From the cell containing the given text, extract its center point as (x, y) coordinate. 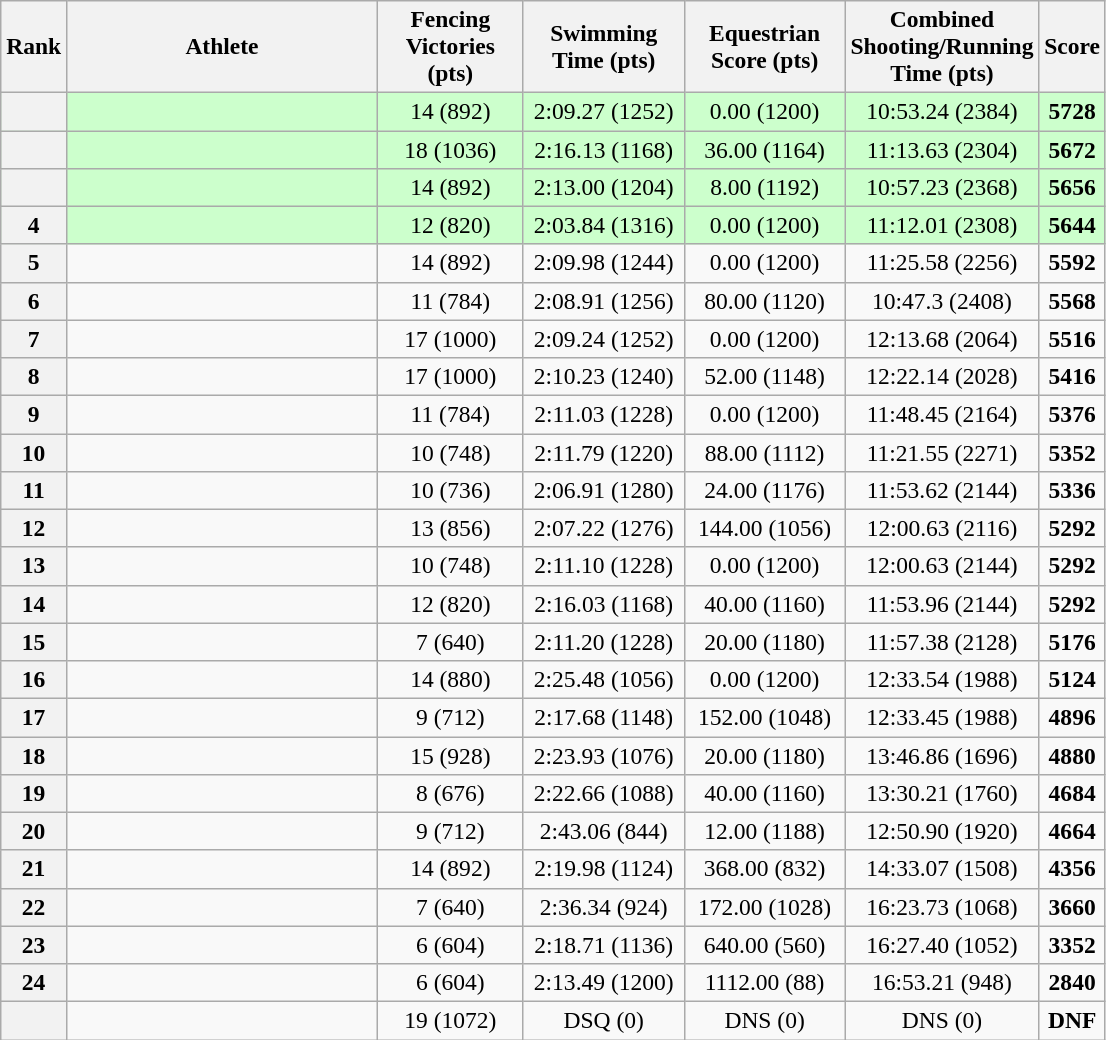
16:27.40 (1052) (942, 945)
11:53.96 (2144) (942, 604)
16 (34, 679)
14 (880) (450, 679)
368.00 (832) (764, 869)
144.00 (1056) (764, 528)
15 (928) (450, 755)
13:46.86 (1696) (942, 755)
4 (34, 225)
3352 (1072, 945)
2:11.79 (1220) (604, 452)
2:36.34 (924) (604, 907)
11:57.38 (2128) (942, 642)
16:23.73 (1068) (942, 907)
18 (34, 755)
2:43.06 (844) (604, 831)
18 (1036) (450, 149)
5592 (1072, 263)
13:30.21 (1760) (942, 793)
10 (34, 452)
5336 (1072, 490)
12:33.45 (1988) (942, 717)
88.00 (1112) (764, 452)
10:47.3 (2408) (942, 301)
13 (856) (450, 528)
2:13.00 (1204) (604, 187)
10:57.23 (2368) (942, 187)
2:09.24 (1252) (604, 339)
36.00 (1164) (764, 149)
2:03.84 (1316) (604, 225)
11:13.63 (2304) (942, 149)
2:08.91 (1256) (604, 301)
5376 (1072, 414)
2840 (1072, 982)
17 (34, 717)
8.00 (1192) (764, 187)
DNF (1072, 1020)
5176 (1072, 642)
2:17.68 (1148) (604, 717)
5416 (1072, 376)
5 (34, 263)
6 (34, 301)
640.00 (560) (764, 945)
DSQ (0) (604, 1020)
4664 (1072, 831)
5656 (1072, 187)
2:25.48 (1056) (604, 679)
10 (736) (450, 490)
4684 (1072, 793)
2:22.66 (1088) (604, 793)
3660 (1072, 907)
5568 (1072, 301)
22 (34, 907)
14 (34, 604)
24.00 (1176) (764, 490)
24 (34, 982)
4880 (1072, 755)
20 (34, 831)
7 (34, 339)
12:33.54 (1988) (942, 679)
11:21.55 (2271) (942, 452)
8 (676) (450, 793)
12.00 (1188) (764, 831)
11:48.45 (2164) (942, 414)
12:13.68 (2064) (942, 339)
2:11.20 (1228) (604, 642)
2:06.91 (1280) (604, 490)
23 (34, 945)
10:53.24 (2384) (942, 111)
172.00 (1028) (764, 907)
11:12.01 (2308) (942, 225)
9 (34, 414)
2:11.03 (1228) (604, 414)
11:53.62 (2144) (942, 490)
Combined Shooting/Running Time (pts) (942, 46)
8 (34, 376)
5728 (1072, 111)
11 (34, 490)
12 (34, 528)
52.00 (1148) (764, 376)
12:50.90 (1920) (942, 831)
5644 (1072, 225)
152.00 (1048) (764, 717)
21 (34, 869)
Fencing Victories (pts) (450, 46)
2:09.98 (1244) (604, 263)
2:19.98 (1124) (604, 869)
5516 (1072, 339)
Swimming Time (pts) (604, 46)
2:13.49 (1200) (604, 982)
5352 (1072, 452)
2:23.93 (1076) (604, 755)
Rank (34, 46)
2:09.27 (1252) (604, 111)
16:53.21 (948) (942, 982)
2:11.10 (1228) (604, 566)
12:00.63 (2144) (942, 566)
5672 (1072, 149)
Equestrian Score (pts) (764, 46)
4356 (1072, 869)
Score (1072, 46)
2:07.22 (1276) (604, 528)
2:18.71 (1136) (604, 945)
19 (1072) (450, 1020)
12:22.14 (2028) (942, 376)
Athlete (222, 46)
13 (34, 566)
2:10.23 (1240) (604, 376)
19 (34, 793)
4896 (1072, 717)
5124 (1072, 679)
11:25.58 (2256) (942, 263)
2:16.03 (1168) (604, 604)
15 (34, 642)
14:33.07 (1508) (942, 869)
1112.00 (88) (764, 982)
2:16.13 (1168) (604, 149)
12:00.63 (2116) (942, 528)
80.00 (1120) (764, 301)
